Scan for the cell matching the given text and deliver its [x, y] coordinate at center. 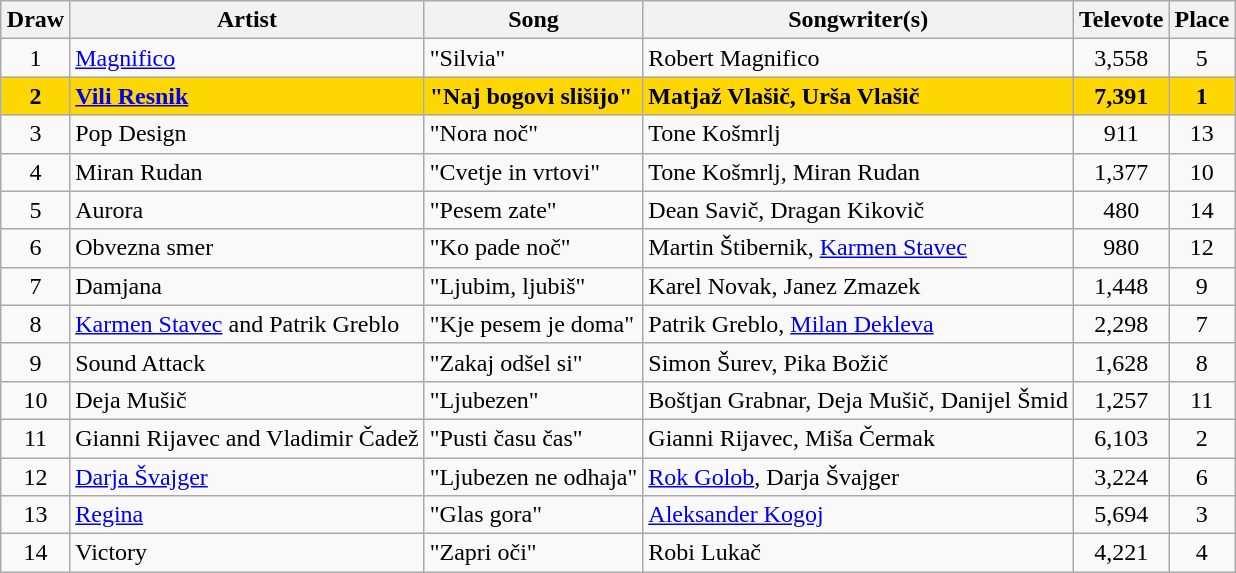
Miran Rudan [248, 172]
"Silvia" [534, 58]
"Ko pade noč" [534, 248]
4,221 [1120, 553]
Place [1202, 20]
Gianni Rijavec, Miša Čermak [858, 438]
Vili Resnik [248, 96]
Karel Novak, Janez Zmazek [858, 286]
Sound Attack [248, 362]
Rok Golob, Darja Švajger [858, 477]
6,103 [1120, 438]
Song [534, 20]
1,257 [1120, 400]
"Kje pesem je doma" [534, 324]
"Ljubezen ne odhaja" [534, 477]
"Ljubim, ljubiš" [534, 286]
7,391 [1120, 96]
"Glas gora" [534, 515]
1,628 [1120, 362]
"Pesem zate" [534, 210]
3,224 [1120, 477]
Robi Lukač [858, 553]
Robert Magnifico [858, 58]
Draw [35, 20]
"Naj bogovi slišijo" [534, 96]
Patrik Greblo, Milan Dekleva [858, 324]
Songwriter(s) [858, 20]
Dean Savič, Dragan Kikovič [858, 210]
Televote [1120, 20]
Karmen Stavec and Patrik Greblo [248, 324]
2,298 [1120, 324]
480 [1120, 210]
980 [1120, 248]
Obvezna smer [248, 248]
Magnifico [248, 58]
Simon Šurev, Pika Božič [858, 362]
Boštjan Grabnar, Deja Mušič, Danijel Šmid [858, 400]
Tone Košmrlj, Miran Rudan [858, 172]
Damjana [248, 286]
3,558 [1120, 58]
1,448 [1120, 286]
1,377 [1120, 172]
Aleksander Kogoj [858, 515]
Matjaž Vlašič, Urša Vlašič [858, 96]
"Nora noč" [534, 134]
Pop Design [248, 134]
Darja Švajger [248, 477]
"Cvetje in vrtovi" [534, 172]
"Zapri oči" [534, 553]
Aurora [248, 210]
"Ljubezen" [534, 400]
Victory [248, 553]
Deja Mušič [248, 400]
Martin Štibernik, Karmen Stavec [858, 248]
"Zakaj odšel si" [534, 362]
911 [1120, 134]
Gianni Rijavec and Vladimir Čadež [248, 438]
Artist [248, 20]
5,694 [1120, 515]
"Pusti času čas" [534, 438]
Tone Košmrlj [858, 134]
Regina [248, 515]
